Locate the cell with the specified text and output its [x, y] center coordinate. 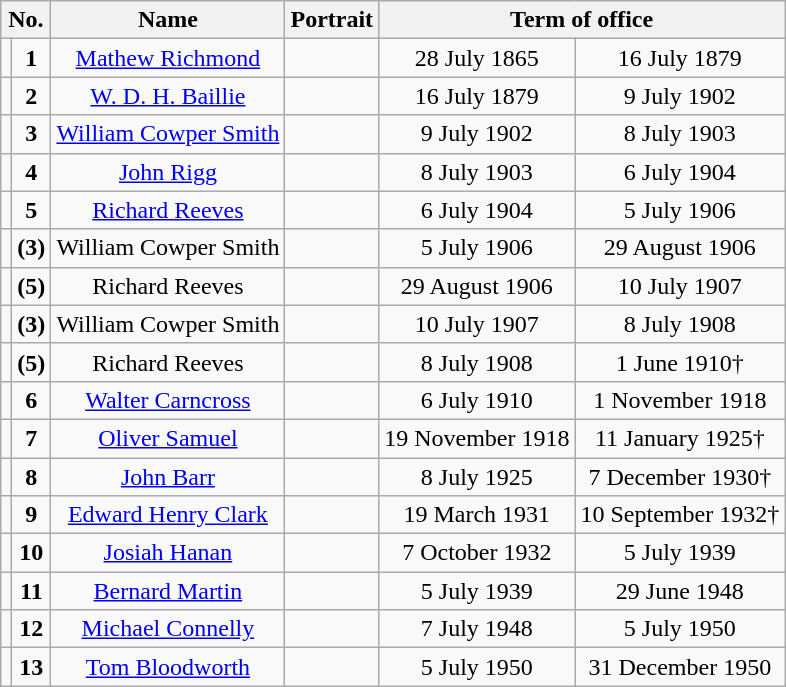
Josiah Hanan [168, 553]
10 [32, 553]
7 December 1930† [680, 477]
Term of office [582, 20]
19 November 1918 [477, 438]
Portrait [332, 20]
29 June 1948 [680, 591]
8 [32, 477]
10 September 1932† [680, 515]
7 [32, 438]
11 January 1925† [680, 438]
9 [32, 515]
4 [32, 172]
John Barr [168, 477]
Bernard Martin [168, 591]
8 July 1925 [477, 477]
Edward Henry Clark [168, 515]
Walter Carncross [168, 400]
7 October 1932 [477, 553]
12 [32, 629]
11 [32, 591]
28 July 1865 [477, 58]
John Rigg [168, 172]
Name [168, 20]
2 [32, 96]
31 December 1950 [680, 667]
13 [32, 667]
5 [32, 210]
Michael Connelly [168, 629]
No. [26, 20]
1 June 1910† [680, 362]
1 [32, 58]
7 July 1948 [477, 629]
1 November 1918 [680, 400]
W. D. H. Baillie [168, 96]
Mathew Richmond [168, 58]
19 March 1931 [477, 515]
3 [32, 134]
6 [32, 400]
6 July 1910 [477, 400]
Oliver Samuel [168, 438]
Tom Bloodworth [168, 667]
